Find where the given text appears and provide that cell's center as [x, y] coordinate. 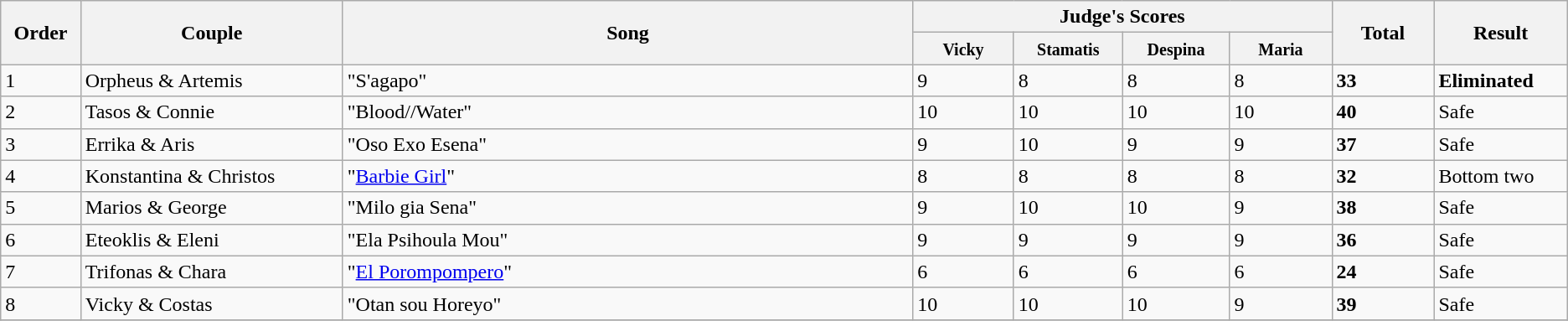
Orpheus & Artemis [211, 80]
Order [40, 33]
"Barbie Girl" [627, 176]
38 [1383, 208]
Eteoklis & Eleni [211, 240]
36 [1383, 240]
5 [40, 208]
Song [627, 33]
"Ela Psihoula Mou" [627, 240]
1 [40, 80]
Bottom two [1501, 176]
"Oso Exo Esena" [627, 144]
Stamatis [1068, 49]
39 [1383, 303]
Trifonas & Chara [211, 272]
"Otan sou Horeyo" [627, 303]
33 [1383, 80]
"S'agapo" [627, 80]
"Milo gia Sena" [627, 208]
2 [40, 112]
24 [1383, 272]
Tasos & Connie [211, 112]
"Blood//Water" [627, 112]
Marios & George [211, 208]
Couple [211, 33]
4 [40, 176]
Despina [1176, 49]
40 [1383, 112]
Vicky & Costas [211, 303]
"El Porompompero" [627, 272]
Result [1501, 33]
37 [1383, 144]
Maria [1281, 49]
3 [40, 144]
32 [1383, 176]
7 [40, 272]
Konstantina & Christos [211, 176]
Eliminated [1501, 80]
Judge's Scores [1122, 17]
Total [1383, 33]
Vicky [963, 49]
Errika & Aris [211, 144]
